Return (x, y) of the center of cell containing provided text 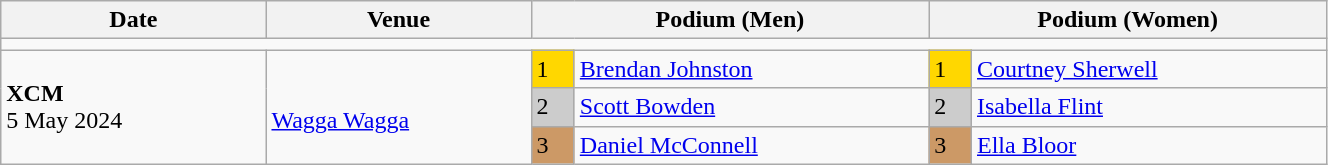
Scott Bowden (751, 107)
Wagga Wagga (398, 107)
Podium (Women) (1128, 20)
Date (134, 20)
XCM 5 May 2024 (134, 107)
Ella Bloor (1148, 145)
Isabella Flint (1148, 107)
Brendan Johnston (751, 69)
Courtney Sherwell (1148, 69)
Venue (398, 20)
Daniel McConnell (751, 145)
Podium (Men) (730, 20)
